Output the [x, y] coordinate of the center of the cell containing the given text.  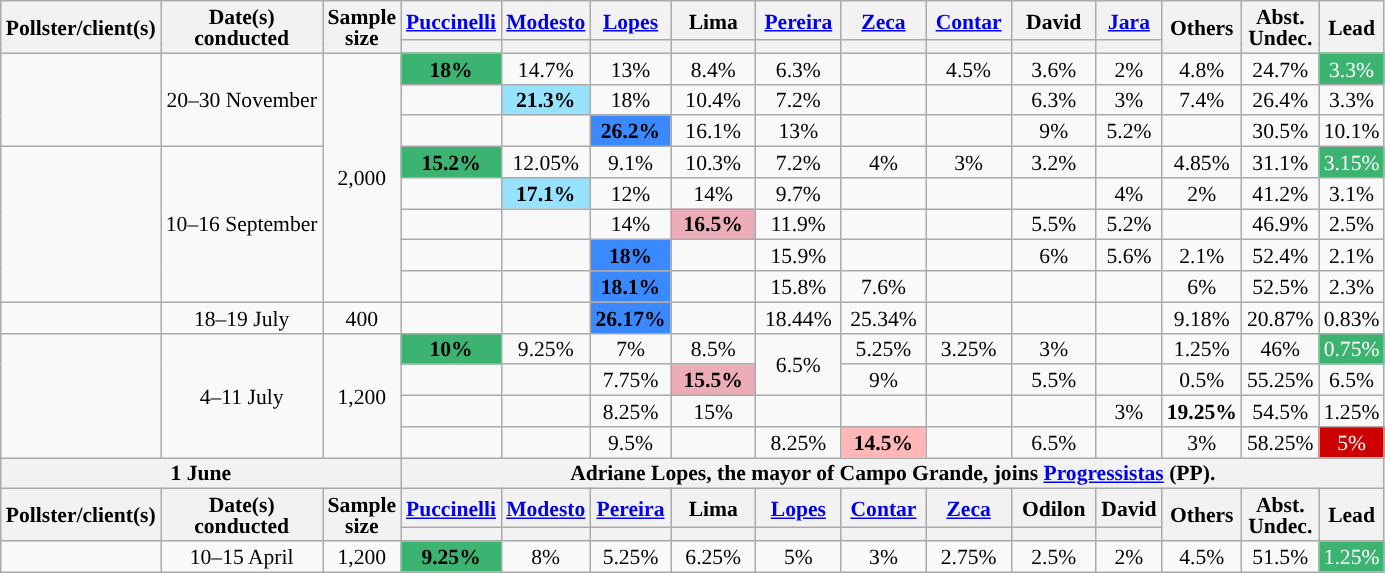
20–30 November [242, 100]
Jara [1128, 20]
41.2% [1280, 194]
0.5% [1202, 380]
30.5% [1280, 132]
6.25% [714, 556]
7.75% [630, 380]
51.5% [1280, 556]
15.8% [798, 286]
58.25% [1280, 442]
8.4% [714, 68]
15.9% [798, 256]
9.5% [630, 442]
8% [546, 556]
16.1% [714, 132]
7% [630, 348]
17.1% [546, 194]
10.3% [714, 162]
3.25% [968, 348]
14.5% [884, 442]
2,000 [362, 178]
18.1% [630, 286]
24.7% [1280, 68]
19.25% [1202, 412]
12.05% [546, 162]
2.75% [968, 556]
Adriane Lopes, the mayor of Campo Grande, joins Progressistas (PP). [892, 474]
3.2% [1054, 162]
31.1% [1280, 162]
21.3% [546, 100]
55.25% [1280, 380]
4.85% [1202, 162]
0.83% [1352, 318]
20.87% [1280, 318]
1 June [201, 474]
10.1% [1352, 132]
14.7% [546, 68]
4–11 July [242, 395]
15.2% [451, 162]
26.2% [630, 132]
25.34% [884, 318]
46% [1280, 348]
7.6% [884, 286]
46.9% [1280, 224]
Odilon [1054, 508]
11.9% [798, 224]
54.5% [1280, 412]
16.5% [714, 224]
5.6% [1128, 256]
10.4% [714, 100]
15.5% [714, 380]
9.7% [798, 194]
400 [362, 318]
9.1% [630, 162]
2.3% [1352, 286]
3.1% [1352, 194]
18–19 July [242, 318]
12% [630, 194]
8.5% [714, 348]
3.6% [1054, 68]
26.4% [1280, 100]
52.4% [1280, 256]
4.8% [1202, 68]
3.15% [1352, 162]
10–15 April [242, 556]
0.75% [1352, 348]
15% [714, 412]
26.17% [630, 318]
7.4% [1202, 100]
52.5% [1280, 286]
10–16 September [242, 225]
18.44% [798, 318]
10% [451, 348]
9.18% [1202, 318]
